Extract the (x, y) coordinate from the center of the cell holding the provided text.  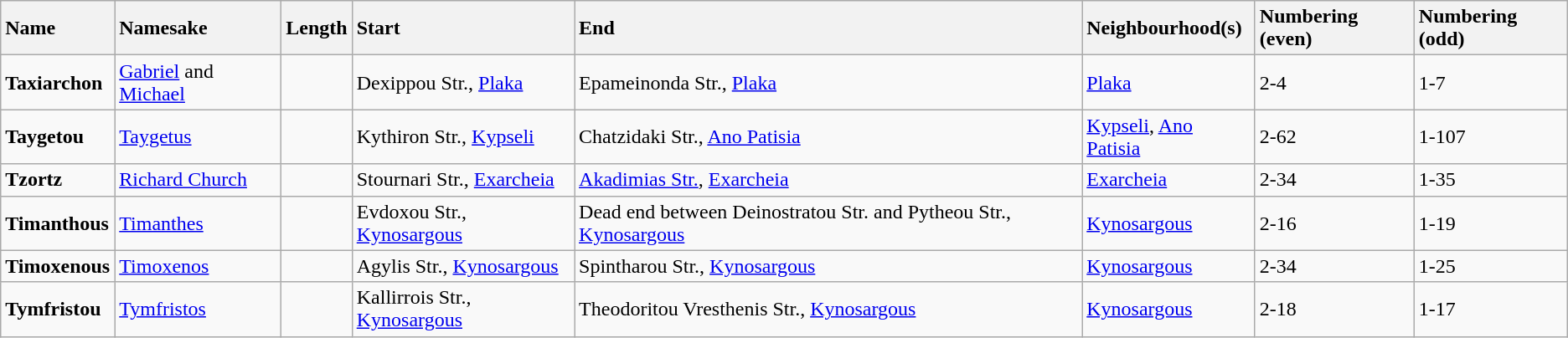
Spintharou Str., Kynosargous (828, 266)
2-16 (1334, 223)
Timoxenous (58, 266)
Stournari Str., Exarcheia (462, 180)
Numbering (even) (1334, 28)
Exarcheia (1169, 180)
Epameinonda Str., Plaka (828, 82)
Gabriel and Michael (198, 82)
Name (58, 28)
Theodoritou Vresthenis Str., Kynosargous (828, 310)
Timanthous (58, 223)
Namesake (198, 28)
Evdoxou Str., Kynosargous (462, 223)
1-19 (1491, 223)
Richard Church (198, 180)
Chatzidaki Str., Ano Patisia (828, 137)
Kypseli, Ano Patisia (1169, 137)
Start (462, 28)
Neighbourhood(s) (1169, 28)
2-4 (1334, 82)
Akadimias Str., Exarcheia (828, 180)
Timoxenos (198, 266)
Timanthes (198, 223)
1-35 (1491, 180)
Length (317, 28)
Kythiron Str., Kypseli (462, 137)
Dead end between Deinostratou Str. and Pytheou Str., Kynosargous (828, 223)
Tymfristou (58, 310)
Tymfristos (198, 310)
Plaka (1169, 82)
1-17 (1491, 310)
Agylis Str., Kynosargous (462, 266)
1-7 (1491, 82)
Tzortz (58, 180)
Taygetou (58, 137)
End (828, 28)
Taygetus (198, 137)
Dexippou Str., Plaka (462, 82)
2-62 (1334, 137)
2-18 (1334, 310)
Taxiarchon (58, 82)
Numbering (odd) (1491, 28)
1-107 (1491, 137)
1-25 (1491, 266)
Kallirrois Str., Kynosargous (462, 310)
